Determine the [x, y] coordinate at the center of the cell enclosing the given text.  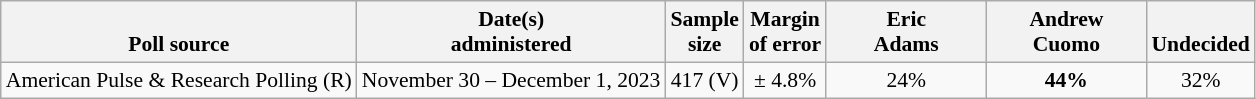
32% [1200, 80]
Poll source [179, 32]
American Pulse & Research Polling (R) [179, 80]
Samplesize [704, 32]
Marginof error [785, 32]
AndrewCuomo [1066, 32]
44% [1066, 80]
EricAdams [906, 32]
Date(s)administered [512, 32]
24% [906, 80]
417 (V) [704, 80]
± 4.8% [785, 80]
November 30 – December 1, 2023 [512, 80]
Undecided [1200, 32]
